Search for the cell housing the specified text and yield its (X, Y) center coordinate. 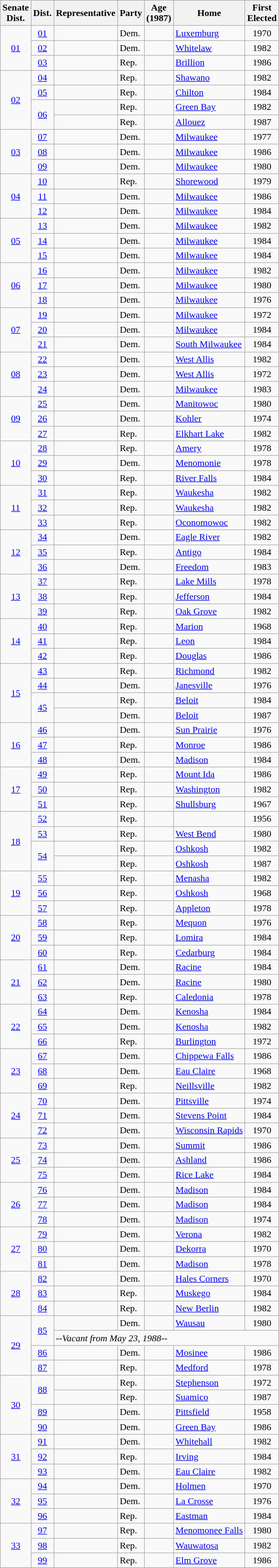
91 (42, 1442)
Whitelaw (209, 48)
Sun Prairie (209, 730)
Burlington (209, 1041)
97 (42, 1531)
Holmen (209, 1486)
Richmond (209, 670)
Stevens Point (209, 1115)
Eagle River (209, 537)
69 (42, 1086)
44 (42, 686)
73 (42, 1145)
48 (42, 760)
88 (42, 1390)
Leon (209, 641)
Amery (209, 448)
41 (42, 641)
Rice Lake (209, 1175)
Jefferson (209, 596)
46 (42, 730)
Summit (209, 1145)
93 (42, 1471)
Shawano (209, 78)
Wausau (209, 1323)
45 (42, 708)
Party (131, 13)
Dekorra (209, 1249)
92 (42, 1457)
Eastman (209, 1516)
Chippewa Falls (209, 1056)
87 (42, 1367)
Allouez (209, 122)
Kohler (209, 418)
Brillion (209, 63)
Wisconsin Rapids (209, 1130)
60 (42, 952)
84 (42, 1308)
62 (42, 982)
Menomonie (209, 463)
Representative (86, 13)
Monroe (209, 745)
95 (42, 1501)
Pittsville (209, 1101)
South Milwaukee (209, 344)
79 (42, 1234)
Elkhart Lake (209, 434)
Cedarburg (209, 952)
1977 (262, 137)
Lake Mills (209, 582)
40 (42, 626)
Wauwatosa (209, 1545)
Menomonee Falls (209, 1531)
Pittsfield (209, 1412)
64 (42, 1012)
57 (42, 908)
66 (42, 1041)
98 (42, 1545)
Luxemburg (209, 33)
La Crosse (209, 1501)
68 (42, 1071)
Mount Ida (209, 774)
51 (42, 804)
54 (42, 856)
1958 (262, 1412)
Oconomowoc (209, 522)
37 (42, 582)
West Bend (209, 834)
Stephenson (209, 1383)
Mosinee (209, 1353)
Chilton (209, 92)
38 (42, 596)
--Vacant from May 23, 1988-- (166, 1338)
Manitowoc (209, 404)
81 (42, 1264)
36 (42, 567)
34 (42, 537)
42 (42, 656)
Neillsville (209, 1086)
72 (42, 1130)
Elm Grove (209, 1560)
River Falls (209, 478)
Menasha (209, 878)
85 (42, 1330)
94 (42, 1486)
63 (42, 997)
43 (42, 670)
1979 (262, 181)
Freedom (209, 567)
80 (42, 1249)
Mequon (209, 923)
Medford (209, 1367)
77 (42, 1205)
99 (42, 1560)
1967 (262, 804)
55 (42, 878)
59 (42, 938)
67 (42, 1056)
Home (209, 13)
Caledonia (209, 997)
47 (42, 745)
74 (42, 1160)
Antigo (209, 552)
90 (42, 1427)
49 (42, 774)
76 (42, 1190)
89 (42, 1412)
75 (42, 1175)
Shorewood (209, 181)
Verona (209, 1234)
Muskego (209, 1293)
86 (42, 1353)
Marion (209, 626)
39 (42, 611)
65 (42, 1027)
Janesville (209, 686)
61 (42, 967)
52 (42, 819)
Washington (209, 789)
58 (42, 923)
Lomira (209, 938)
New Berlin (209, 1308)
Dist. (42, 13)
Appleton (209, 908)
71 (42, 1115)
96 (42, 1516)
Age(1987) (159, 13)
50 (42, 789)
Shullsburg (209, 804)
70 (42, 1101)
1956 (262, 819)
Whitehall (209, 1442)
Oak Grove (209, 611)
83 (42, 1293)
Douglas (209, 656)
Irving (209, 1457)
78 (42, 1219)
35 (42, 552)
SenateDist. (16, 13)
FirstElected (262, 13)
Hales Corners (209, 1279)
56 (42, 893)
Ashland (209, 1160)
53 (42, 834)
82 (42, 1279)
Suamico (209, 1397)
